Find where the given text appears and provide that cell's center as (x, y) coordinate. 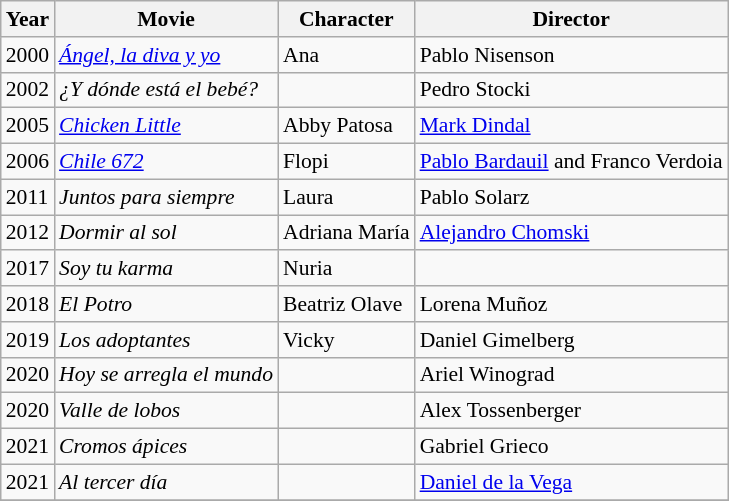
Pablo Bardauil and Franco Verdoia (572, 162)
2005 (28, 126)
Juntos para siempre (166, 197)
2019 (28, 340)
Pablo Solarz (572, 197)
El Potro (166, 304)
Laura (346, 197)
Daniel de la Vega (572, 482)
Year (28, 19)
Chile 672 (166, 162)
Adriana María (346, 233)
Nuria (346, 269)
Chicken Little (166, 126)
Abby Patosa (346, 126)
Gabriel Grieco (572, 447)
Ariel Winograd (572, 375)
Lorena Muñoz (572, 304)
Flopi (346, 162)
Valle de lobos (166, 411)
2018 (28, 304)
Dormir al sol (166, 233)
2006 (28, 162)
Ana (346, 55)
Pedro Stocki (572, 90)
Mark Dindal (572, 126)
Character (346, 19)
Alex Tossenberger (572, 411)
Hoy se arregla el mundo (166, 375)
Alejandro Chomski (572, 233)
2011 (28, 197)
2012 (28, 233)
Daniel Gimelberg (572, 340)
Soy tu karma (166, 269)
Al tercer día (166, 482)
¿Y dónde está el bebé? (166, 90)
Ángel, la diva y yo (166, 55)
Director (572, 19)
Movie (166, 19)
Vicky (346, 340)
2002 (28, 90)
Beatriz Olave (346, 304)
Cromos ápices (166, 447)
2000 (28, 55)
2017 (28, 269)
Pablo Nisenson (572, 55)
Los adoptantes (166, 340)
